Return the [x, y] coordinate for the center point of the cell that contains the specified text.  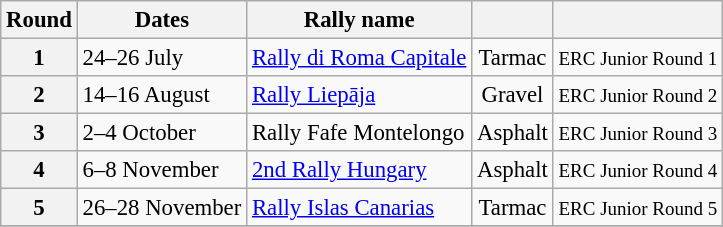
Rally di Roma Capitale [360, 58]
Gravel [512, 95]
Rally Fafe Montelongo [360, 133]
Rally Islas Canarias [360, 208]
ERC Junior Round 5 [638, 208]
ERC Junior Round 3 [638, 133]
2–4 October [162, 133]
1 [39, 58]
Rally Liepāja [360, 95]
ERC Junior Round 4 [638, 170]
2 [39, 95]
6–8 November [162, 170]
2nd Rally Hungary [360, 170]
14–16 August [162, 95]
ERC Junior Round 1 [638, 58]
26–28 November [162, 208]
Dates [162, 20]
24–26 July [162, 58]
5 [39, 208]
3 [39, 133]
ERC Junior Round 2 [638, 95]
Round [39, 20]
Rally name [360, 20]
4 [39, 170]
